Determine the [X, Y] coordinate at the center of the cell enclosing the given text.  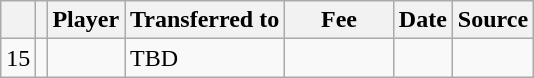
Source [492, 20]
15 [18, 58]
Fee [340, 20]
Date [422, 20]
Transferred to [205, 20]
Player [86, 20]
TBD [205, 58]
